Extract the (X, Y) coordinate from the center of the cell holding the provided text.  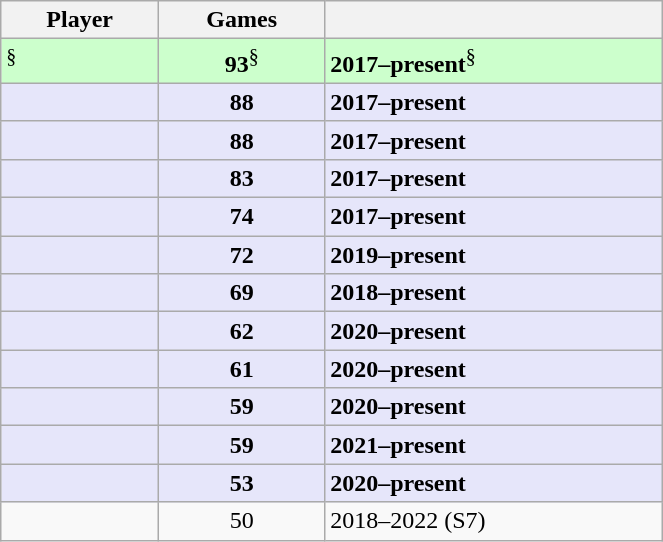
50 (242, 521)
62 (242, 331)
53 (242, 483)
61 (242, 369)
72 (242, 255)
2017–present§ (494, 62)
2018–present (494, 293)
93§ (242, 62)
2021–present (494, 445)
Games (242, 20)
2019–present (494, 255)
Player (80, 20)
74 (242, 217)
83 (242, 178)
69 (242, 293)
§ (80, 62)
2018–2022 (S7) (494, 521)
